From the cell containing the given text, extract its center point as [x, y] coordinate. 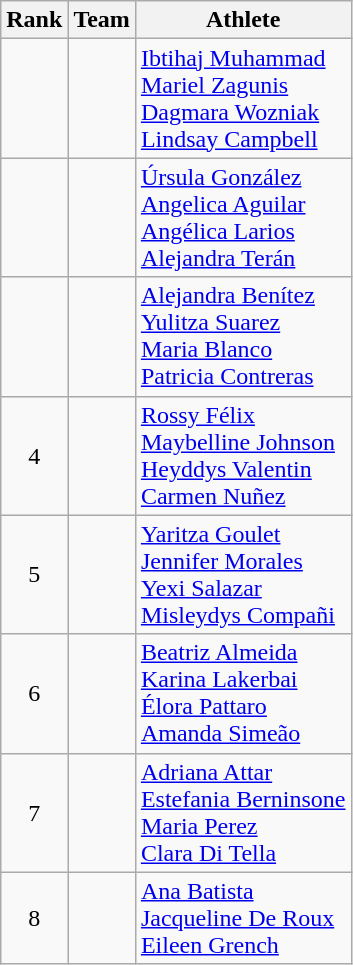
Athlete [243, 20]
Beatriz AlmeidaKarina LakerbaiÉlora PattaroAmanda Simeão [243, 694]
5 [34, 574]
Yaritza GouletJennifer MoralesYexi SalazarMisleydys Compañi [243, 574]
Adriana AttarEstefania BerninsoneMaria PerezClara Di Tella [243, 812]
Rank [34, 20]
4 [34, 456]
Úrsula GonzálezAngelica AguilarAngélica LariosAlejandra Terán [243, 218]
Team [102, 20]
Alejandra BenítezYulitza SuarezMaria BlancoPatricia Contreras [243, 336]
Rossy FélixMaybelline JohnsonHeyddys ValentinCarmen Nuñez [243, 456]
Ibtihaj MuhammadMariel ZagunisDagmara WozniakLindsay Campbell [243, 98]
7 [34, 812]
Ana BatistaJacqueline De RouxEileen Grench [243, 918]
6 [34, 694]
8 [34, 918]
